Find where the given text appears and provide that cell's center as [x, y] coordinate. 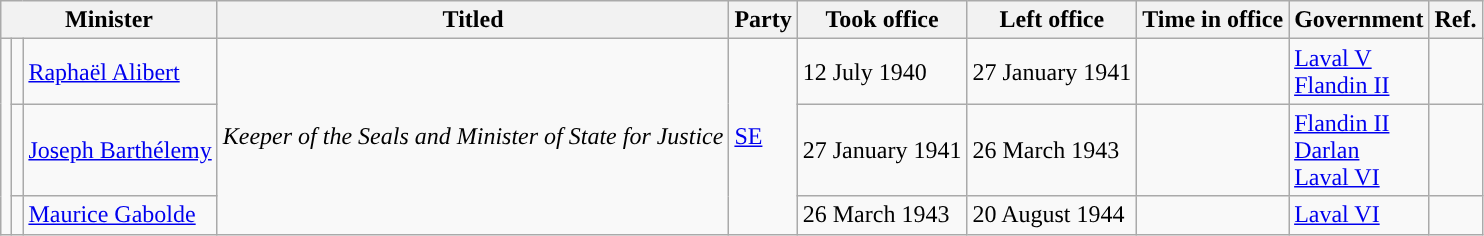
Titled [473, 20]
Minister [109, 20]
Joseph Barthélemy [120, 150]
Ref. [1456, 20]
Maurice Gabolde [120, 215]
Laval VFlandin II [1359, 72]
12 July 1940 [882, 72]
Party [763, 20]
Left office [1052, 20]
Flandin IIDarlanLaval VI [1359, 150]
Time in office [1213, 20]
Keeper of the Seals and Minister of State for Justice [473, 136]
Government [1359, 20]
SE [763, 136]
Laval VI [1359, 215]
Took office [882, 20]
Raphaël Alibert [120, 72]
20 August 1944 [1052, 215]
